Extract the [X, Y] coordinate from the center of the cell holding the provided text.  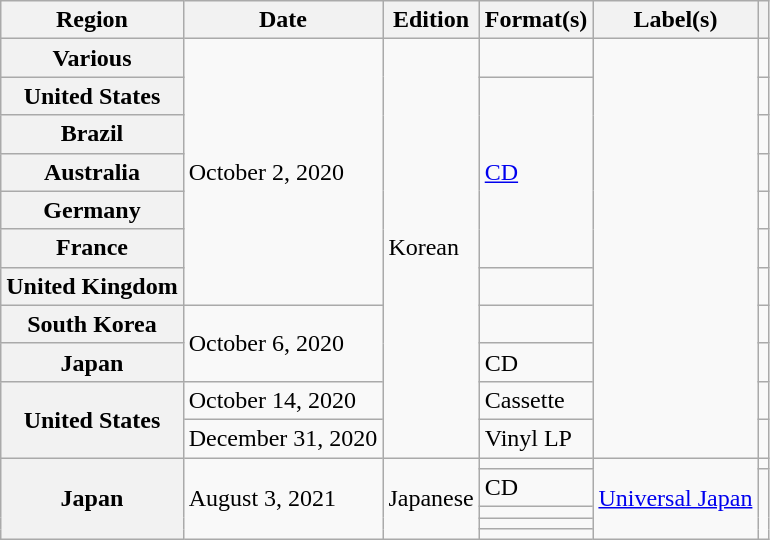
Date [283, 20]
Germany [92, 210]
Region [92, 20]
Label(s) [676, 20]
Format(s) [536, 20]
France [92, 248]
Australia [92, 172]
United Kingdom [92, 286]
Brazil [92, 134]
Various [92, 58]
Japanese [431, 499]
South Korea [92, 324]
December 31, 2020 [283, 438]
October 2, 2020 [283, 172]
October 14, 2020 [283, 400]
Korean [431, 248]
Cassette [536, 400]
Edition [431, 20]
Vinyl LP [536, 438]
August 3, 2021 [283, 499]
October 6, 2020 [283, 343]
Universal Japan [676, 499]
